Scan for the cell matching the given text and deliver its [X, Y] coordinate at center. 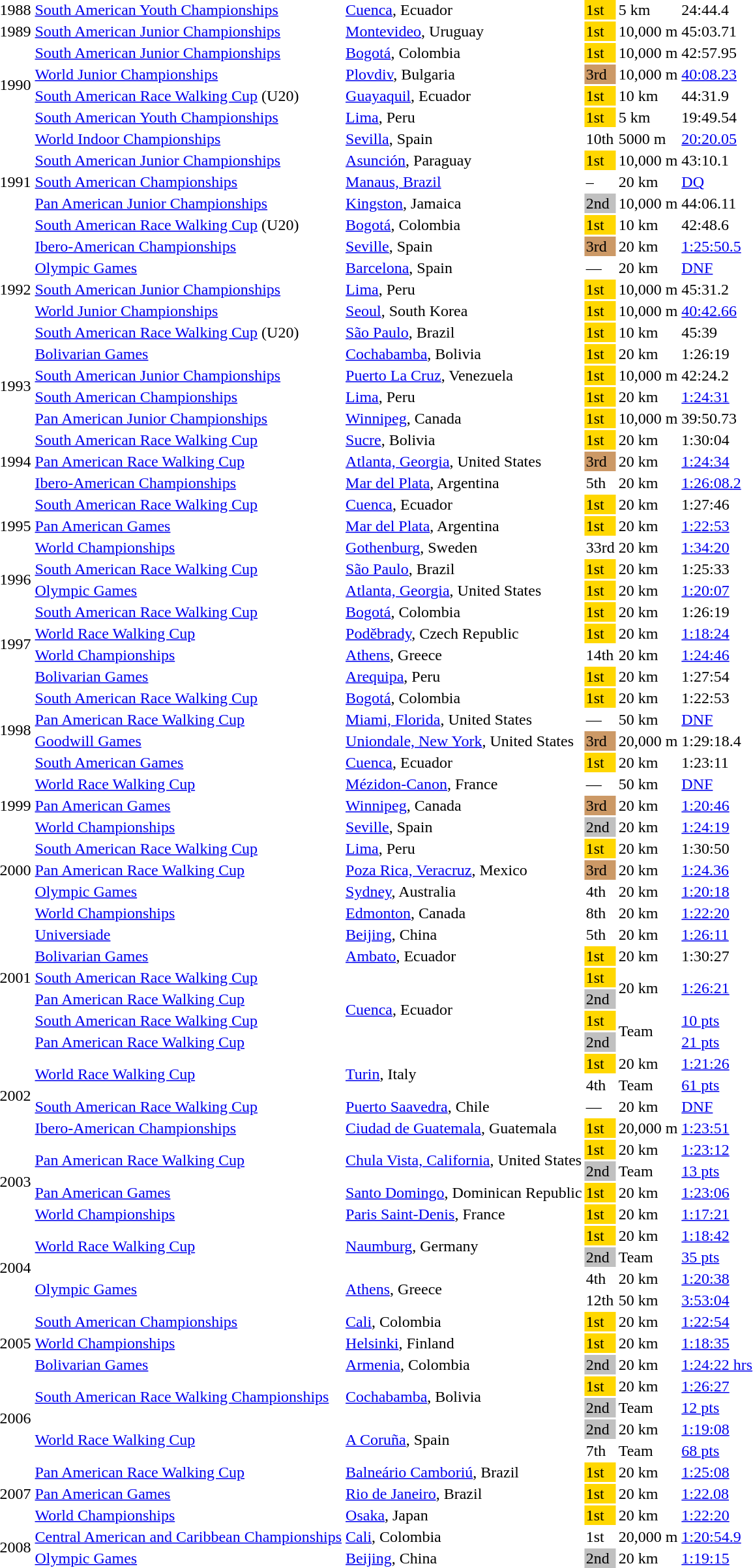
Puerto La Cruz, Venezuela [464, 375]
12th [600, 1300]
Barcelona, Spain [464, 268]
10th [600, 139]
Paris Saint-Denis, France [464, 1214]
Armenia, Colombia [464, 1365]
South American Games [188, 762]
Guayaquil, Ecuador [464, 96]
Turin, Italy [464, 1074]
Ciudad de Guatemala, Guatemala [464, 1128]
Ambato, Ecuador [464, 956]
8th [600, 913]
Mézidon-Canon, France [464, 784]
– [600, 182]
Poděbrady, Czech Republic [464, 633]
Poza Rica, Veracruz, Mexico [464, 870]
14th [600, 655]
Naumburg, Germany [464, 1246]
5000 m [648, 139]
Central American and Caribbean Championships [188, 1537]
33rd [600, 547]
Helsinki, Finland [464, 1343]
Balneário Camboriú, Brazil [464, 1472]
Manaus, Brazil [464, 182]
Miami, Florida, United States [464, 719]
Arequipa, Peru [464, 676]
Sevilla, Spain [464, 139]
Santo Domingo, Dominican Republic [464, 1193]
Osaka, Japan [464, 1515]
Seoul, South Korea [464, 311]
Universiade [188, 935]
A Coruña, Spain [464, 1440]
Edmonton, Canada [464, 913]
Kingston, Jamaica [464, 203]
Rio de Janeiro, Brazil [464, 1494]
Sucre, Bolivia [464, 440]
South American Race Walking Championships [188, 1397]
Uniondale, New York, United States [464, 741]
Montevideo, Uruguay [464, 31]
Puerto Saavedra, Chile [464, 1107]
Goodwill Games [188, 741]
Asunción, Paraguay [464, 160]
Chula Vista, California, United States [464, 1160]
7th [600, 1451]
Gothenburg, Sweden [464, 547]
Plovdiv, Bulgaria [464, 74]
World Indoor Championships [188, 139]
Sydney, Australia [464, 892]
